Locate the cell with the specified text and output its (x, y) center coordinate. 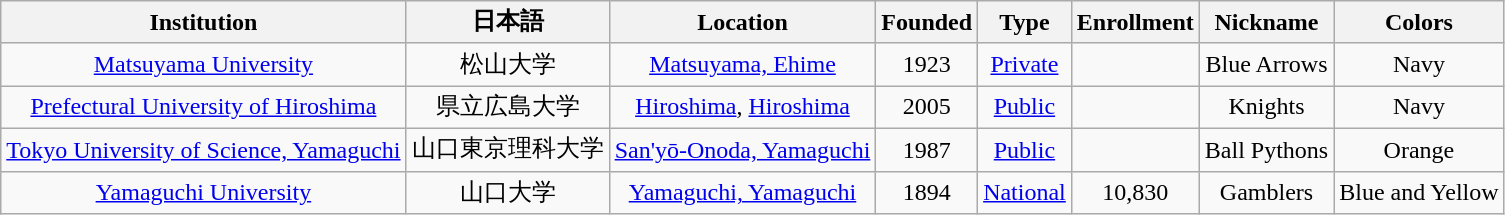
日本語 (508, 22)
Nickname (1266, 22)
San'yō-Onoda, Yamaguchi (742, 150)
Tokyo University of Science, Yamaguchi (204, 150)
県立広島大学 (508, 108)
Matsuyama University (204, 64)
Hiroshima, Hiroshima (742, 108)
Blue Arrows (1266, 64)
Type (1025, 22)
松山大学 (508, 64)
10,830 (1135, 192)
山口大学 (508, 192)
Ball Pythons (1266, 150)
Orange (1419, 150)
Matsuyama, Ehime (742, 64)
Gamblers (1266, 192)
1987 (927, 150)
1894 (927, 192)
Private (1025, 64)
Institution (204, 22)
Yamaguchi, Yamaguchi (742, 192)
Prefectural University of Hiroshima (204, 108)
Knights (1266, 108)
Founded (927, 22)
Colors (1419, 22)
山口東京理科大学 (508, 150)
National (1025, 192)
Location (742, 22)
Yamaguchi University (204, 192)
Blue and Yellow (1419, 192)
2005 (927, 108)
1923 (927, 64)
Enrollment (1135, 22)
